Determine the [x, y] coordinate at the center of the cell enclosing the given text.  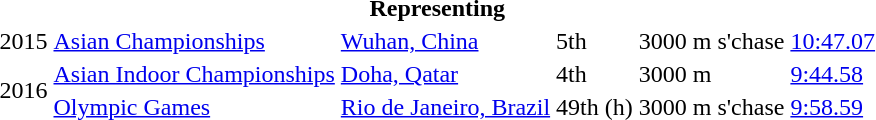
3000 m s'chase [712, 41]
4th [595, 74]
Asian Indoor Championships [194, 74]
3000 m [712, 74]
Doha, Qatar [445, 74]
Wuhan, China [445, 41]
Asian Championships [194, 41]
5th [595, 41]
